Locate the cell with the specified text and output its [x, y] center coordinate. 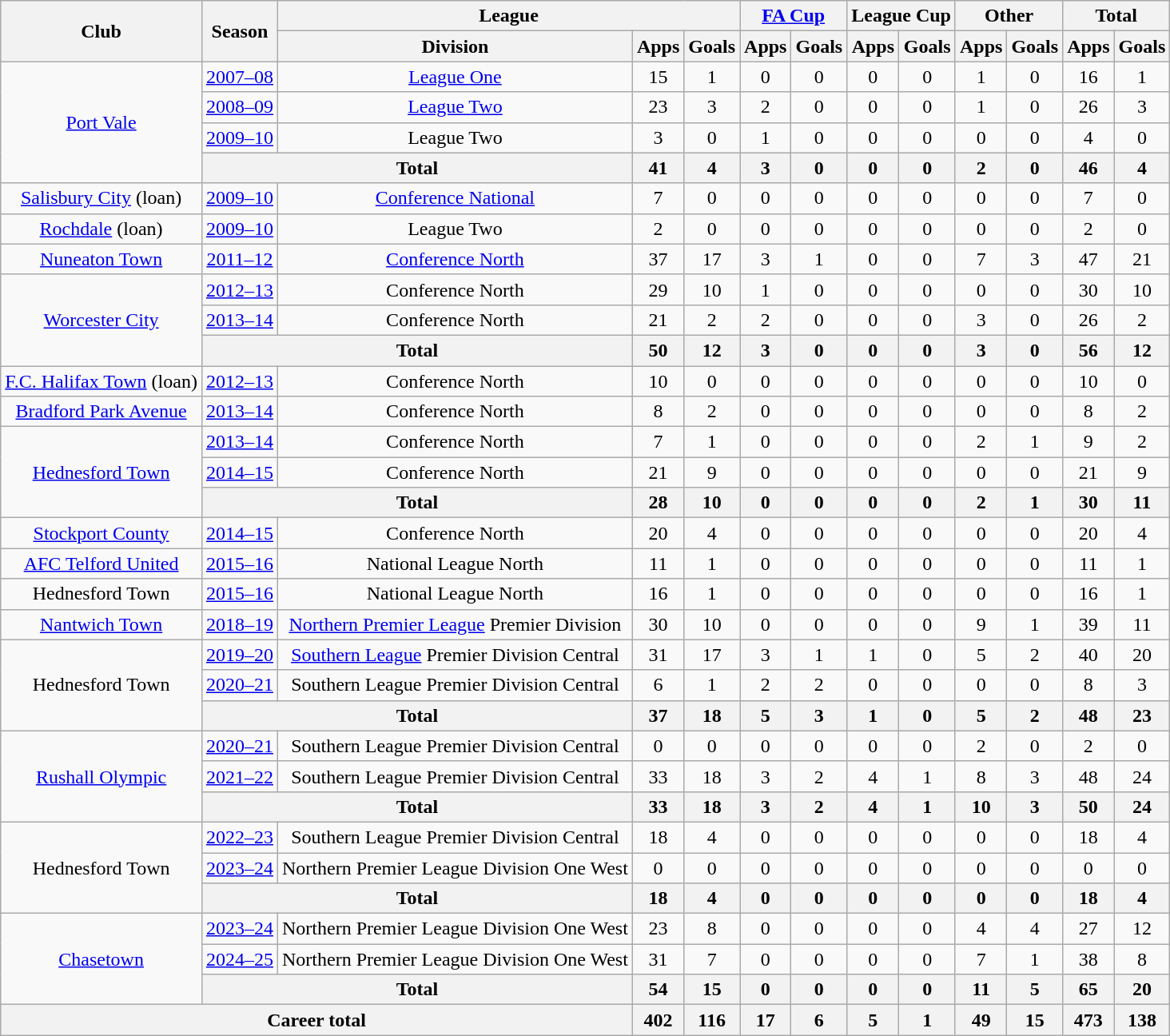
138 [1142, 1020]
39 [1088, 624]
Division [455, 46]
Nantwich Town [101, 624]
65 [1088, 990]
2007–08 [240, 77]
Rochdale (loan) [101, 229]
28 [658, 503]
2021–22 [240, 776]
2008–09 [240, 107]
40 [1088, 655]
2018–19 [240, 624]
473 [1088, 1020]
47 [1088, 259]
Other [1009, 16]
Bradford Park Avenue [101, 412]
Stockport County [101, 533]
Port Vale [101, 122]
402 [658, 1020]
27 [1088, 929]
116 [712, 1020]
Club [101, 31]
Worcester City [101, 320]
Rushall Olympic [101, 776]
Season [240, 31]
League Cup [901, 16]
League [508, 16]
46 [1088, 168]
FA Cup [794, 16]
2011–12 [240, 259]
Career total [316, 1020]
League One [455, 77]
Nuneaton Town [101, 259]
2019–20 [240, 655]
54 [658, 990]
Salisbury City (loan) [101, 198]
Northern Premier League Premier Division [455, 624]
49 [981, 1020]
29 [658, 289]
AFC Telford United [101, 564]
38 [1088, 959]
2022–23 [240, 837]
Conference National [455, 198]
F.C. Halifax Town (loan) [101, 381]
Chasetown [101, 959]
56 [1088, 350]
41 [658, 168]
2024–25 [240, 959]
